Provide the (x, y) coordinate of the cell's center where the given text is located.  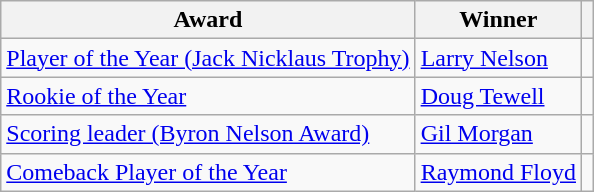
Doug Tewell (498, 96)
Winner (498, 20)
Gil Morgan (498, 134)
Raymond Floyd (498, 172)
Scoring leader (Byron Nelson Award) (208, 134)
Comeback Player of the Year (208, 172)
Award (208, 20)
Rookie of the Year (208, 96)
Player of the Year (Jack Nicklaus Trophy) (208, 58)
Larry Nelson (498, 58)
